Search for the cell housing the specified text and yield its (x, y) center coordinate. 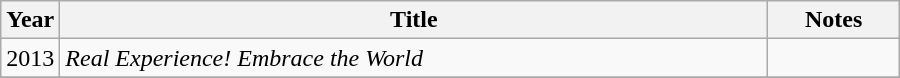
Title (414, 20)
Year (30, 20)
Notes (834, 20)
2013 (30, 58)
Real Experience! Embrace the World (414, 58)
